Return [x, y] of the center of cell containing provided text 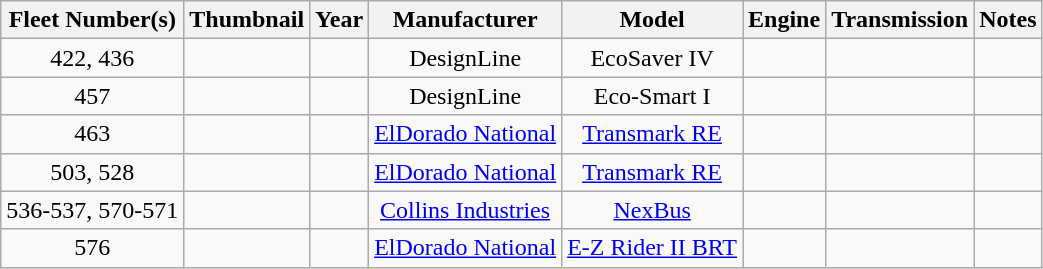
EcoSaver IV [652, 58]
Collins Industries [466, 210]
503, 528 [92, 172]
E-Z Rider II BRT [652, 248]
Model [652, 20]
Thumbnail [247, 20]
Transmission [900, 20]
576 [92, 248]
Eco-Smart I [652, 96]
457 [92, 96]
422, 436 [92, 58]
Engine [784, 20]
Year [340, 20]
Fleet Number(s) [92, 20]
536-537, 570-571 [92, 210]
463 [92, 134]
Notes [1008, 20]
NexBus [652, 210]
Manufacturer [466, 20]
